For the text-containing cell, return its midpoint in (X, Y) coordinate format. 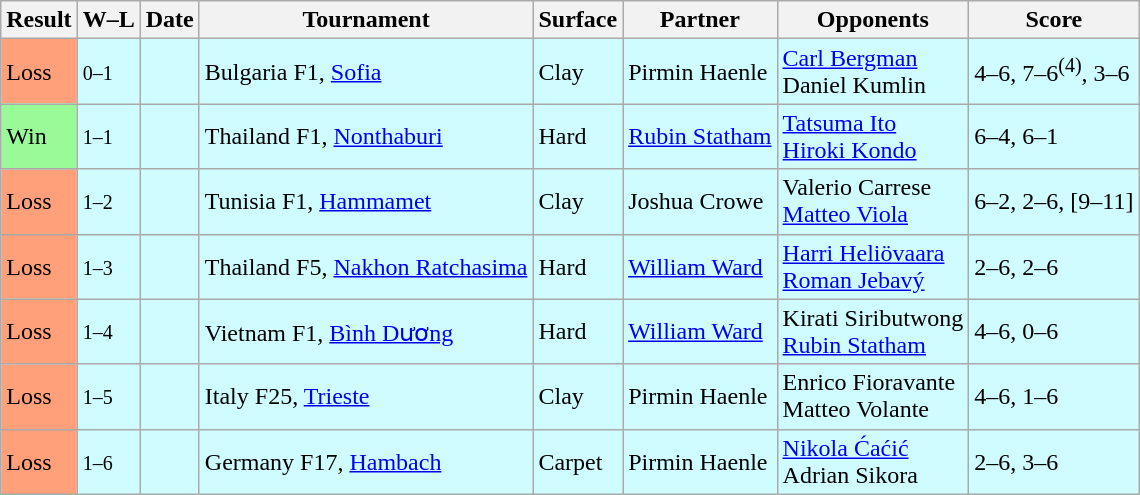
1–1 (108, 136)
0–1 (108, 72)
Joshua Crowe (700, 202)
Enrico Fioravante Matteo Volante (873, 396)
Tunisia F1, Hammamet (366, 202)
Carpet (578, 462)
Partner (700, 20)
1–4 (108, 332)
Carl Bergman Daniel Kumlin (873, 72)
Valerio Carrese Matteo Viola (873, 202)
4–6, 1–6 (1054, 396)
Thailand F5, Nakhon Ratchasima (366, 266)
1–3 (108, 266)
Kirati Siributwong Rubin Statham (873, 332)
Rubin Statham (700, 136)
4–6, 0–6 (1054, 332)
Opponents (873, 20)
Thailand F1, Nonthaburi (366, 136)
Score (1054, 20)
Vietnam F1, Bình Dương (366, 332)
Tatsuma Ito Hiroki Kondo (873, 136)
2–6, 3–6 (1054, 462)
6–2, 2–6, [9–11] (1054, 202)
Win (39, 136)
Germany F17, Hambach (366, 462)
Italy F25, Trieste (366, 396)
6–4, 6–1 (1054, 136)
1–2 (108, 202)
Bulgaria F1, Sofia (366, 72)
W–L (108, 20)
4–6, 7–6(4), 3–6 (1054, 72)
1–5 (108, 396)
2–6, 2–6 (1054, 266)
Surface (578, 20)
Result (39, 20)
Date (170, 20)
1–6 (108, 462)
Harri Heliövaara Roman Jebavý (873, 266)
Nikola Ćaćić Adrian Sikora (873, 462)
Tournament (366, 20)
